From the cell containing the given text, extract its center point as [X, Y] coordinate. 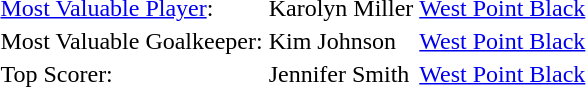
Kim Johnson [341, 41]
